Capture the cell that displays the provided text and extract its [X, Y] central coordinate. 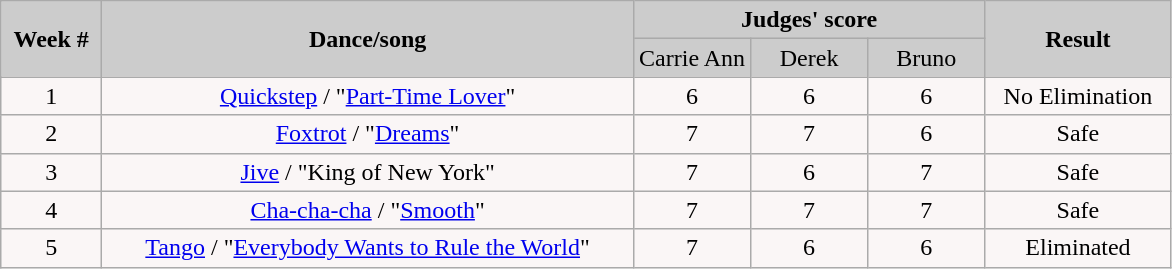
Jive / "King of New York" [368, 172]
Judges' score [810, 20]
3 [52, 172]
2 [52, 134]
Quickstep / "Part-Time Lover" [368, 96]
Carrie Ann [692, 58]
Tango / "Everybody Wants to Rule the World" [368, 248]
1 [52, 96]
Week # [52, 39]
Derek [810, 58]
No Elimination [1078, 96]
Dance/song [368, 39]
Cha-cha-cha / "Smooth" [368, 210]
5 [52, 248]
Eliminated [1078, 248]
Foxtrot / "Dreams" [368, 134]
Result [1078, 39]
4 [52, 210]
Bruno [926, 58]
